From the cell containing the given text, extract its center point as [x, y] coordinate. 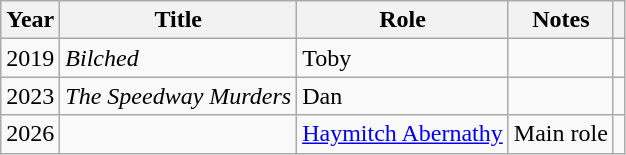
2023 [30, 96]
Title [178, 20]
Year [30, 20]
Role [403, 20]
The Speedway Murders [178, 96]
2026 [30, 134]
2019 [30, 58]
Dan [403, 96]
Bilched [178, 58]
Main role [560, 134]
Notes [560, 20]
Toby [403, 58]
Haymitch Abernathy [403, 134]
